Pinpoint the cell where the given text exists, returning its (X, Y) midpoint coordinate. 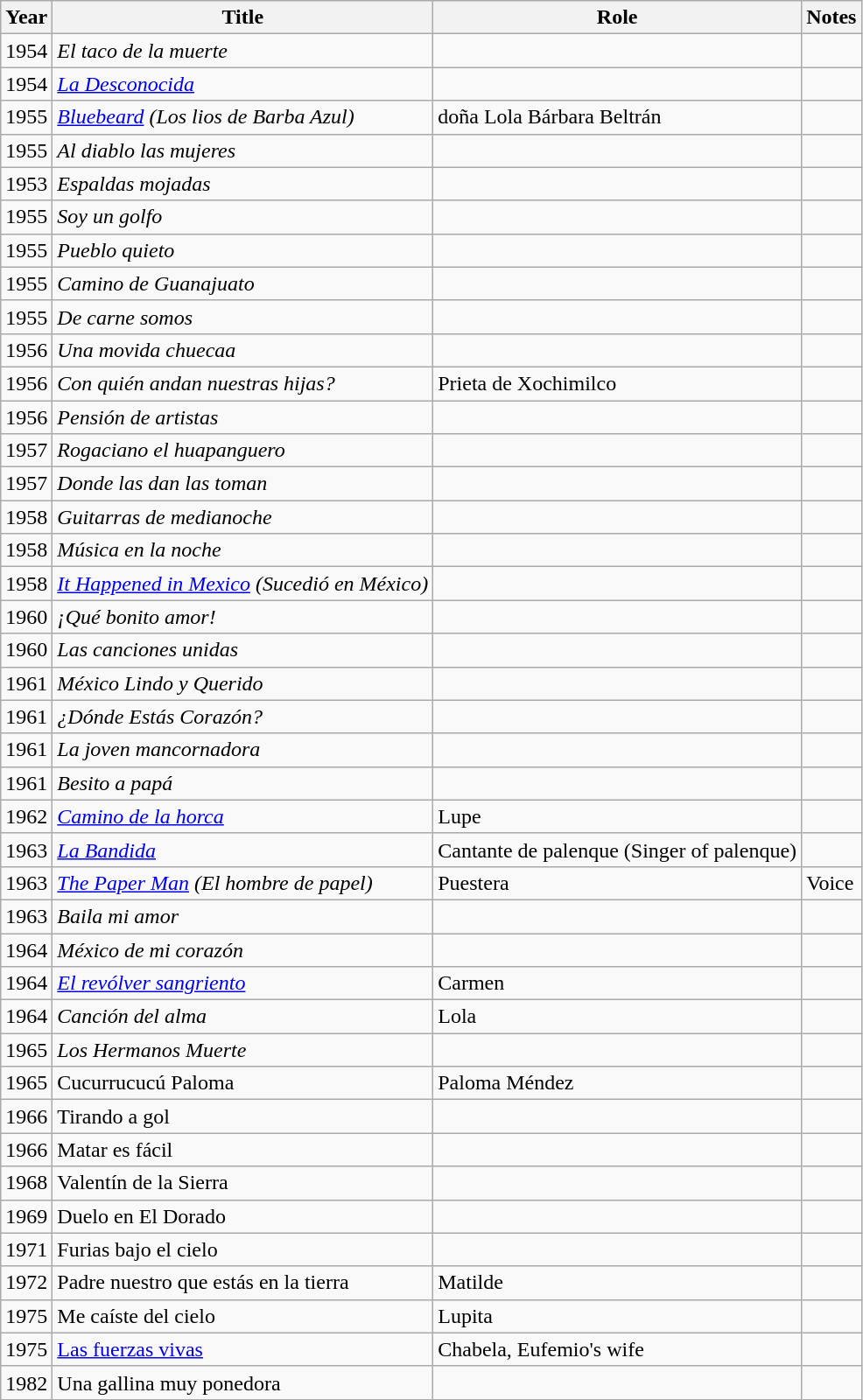
Las fuerzas vivas (243, 1349)
Bluebeard (Los lios de Barba Azul) (243, 117)
La joven mancornadora (243, 750)
¡Qué bonito amor! (243, 617)
1972 (26, 1283)
Guitarras de medianoche (243, 517)
Title (243, 17)
1962 (26, 816)
Tirando a gol (243, 1116)
1969 (26, 1216)
Paloma Méndez (618, 1083)
1971 (26, 1249)
Pensión de artistas (243, 417)
Notes (831, 17)
Valentín de la Sierra (243, 1183)
Duelo en El Dorado (243, 1216)
Soy un golfo (243, 217)
Camino de Guanajuato (243, 283)
Year (26, 17)
Espaldas mojadas (243, 184)
Pueblo quieto (243, 250)
Las canciones unidas (243, 650)
La Bandida (243, 850)
Carmen (618, 983)
Matilde (618, 1283)
Cantante de palenque (Singer of palenque) (618, 850)
Los Hermanos Muerte (243, 1050)
Con quién andan nuestras hijas? (243, 383)
1953 (26, 184)
México de mi corazón (243, 949)
México Lindo y Querido (243, 683)
The Paper Man (El hombre de papel) (243, 883)
Una gallina muy ponedora (243, 1382)
Lupita (618, 1316)
La Desconocida (243, 84)
Cucurrucucú Paloma (243, 1083)
1982 (26, 1382)
Besito a papá (243, 783)
Al diablo las mujeres (243, 150)
Una movida chuecaa (243, 350)
Padre nuestro que estás en la tierra (243, 1283)
Role (618, 17)
Música en la noche (243, 550)
Donde las dan las toman (243, 484)
El taco de la muerte (243, 51)
doña Lola Bárbara Beltrán (618, 117)
Furias bajo el cielo (243, 1249)
Me caíste del cielo (243, 1316)
Lupe (618, 816)
Camino de la horca (243, 816)
Rogaciano el huapanguero (243, 451)
Puestera (618, 883)
¿Dónde Estás Corazón? (243, 717)
Matar es fácil (243, 1150)
De carne somos (243, 317)
Voice (831, 883)
Chabela, Eufemio's wife (618, 1349)
1968 (26, 1183)
It Happened in Mexico (Sucedió en México) (243, 584)
Baila mi amor (243, 916)
El revólver sangriento (243, 983)
Lola (618, 1017)
Prieta de Xochimilco (618, 383)
Canción del alma (243, 1017)
